From the cell containing the given text, extract its center point as [X, Y] coordinate. 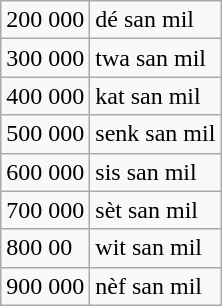
dé san mil [156, 20]
nèf san mil [156, 286]
300 000 [46, 58]
senk san mil [156, 134]
400 000 [46, 96]
twa san mil [156, 58]
500 000 [46, 134]
900 000 [46, 286]
700 000 [46, 210]
800 00 [46, 248]
600 000 [46, 172]
sis san mil [156, 172]
kat san mil [156, 96]
wit san mil [156, 248]
sèt san mil [156, 210]
200 000 [46, 20]
